Identify which cell holds the provided text, then report its (x, y) central coordinate. 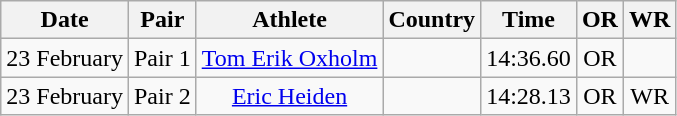
Date (65, 20)
14:36.60 (529, 58)
14:28.13 (529, 96)
Eric Heiden (290, 96)
Tom Erik Oxholm (290, 58)
Country (432, 20)
Athlete (290, 20)
Time (529, 20)
Pair (162, 20)
Pair 1 (162, 58)
Pair 2 (162, 96)
